Detect which cell encompasses the target text, then output its [X, Y] center coordinate. 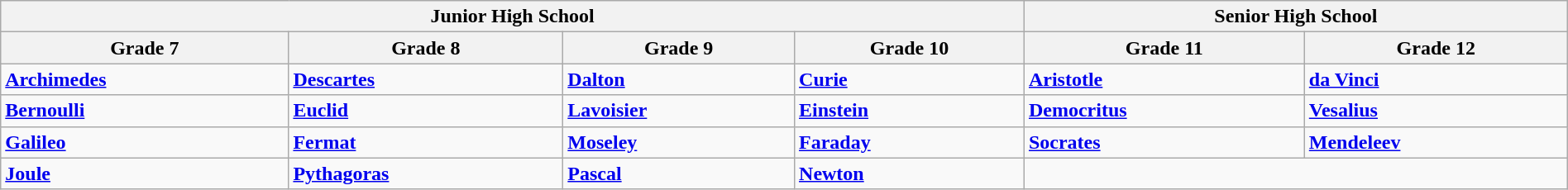
Archimedes [145, 79]
Junior High School [513, 17]
Fermat [426, 142]
Pythagoras [426, 173]
Pascal [679, 173]
Galileo [145, 142]
Vesalius [1436, 111]
Grade 7 [145, 48]
Descartes [426, 79]
Socrates [1164, 142]
Lavoisier [679, 111]
Faraday [910, 142]
Grade 10 [910, 48]
Euclid [426, 111]
Grade 9 [679, 48]
Moseley [679, 142]
Dalton [679, 79]
Senior High School [1295, 17]
Aristotle [1164, 79]
Grade 8 [426, 48]
Bernoulli [145, 111]
Joule [145, 173]
Grade 11 [1164, 48]
Mendeleev [1436, 142]
Democritus [1164, 111]
Curie [910, 79]
Grade 12 [1436, 48]
Einstein [910, 111]
Newton [910, 173]
da Vinci [1436, 79]
